Locate the cell with the specified text and output its (X, Y) center coordinate. 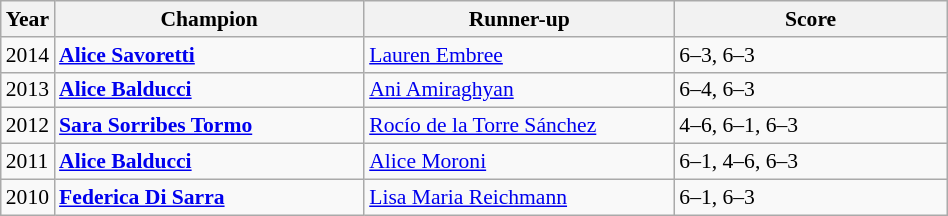
6–3, 6–3 (810, 55)
2011 (28, 162)
Year (28, 19)
6–4, 6–3 (810, 90)
Sara Sorribes Tormo (209, 126)
Rocío de la Torre Sánchez (519, 126)
4–6, 6–1, 6–3 (810, 126)
Alice Moroni (519, 162)
2014 (28, 55)
Federica Di Sarra (209, 197)
2012 (28, 126)
2010 (28, 197)
Champion (209, 19)
Alice Savoretti (209, 55)
6–1, 6–3 (810, 197)
Score (810, 19)
Lisa Maria Reichmann (519, 197)
Lauren Embree (519, 55)
2013 (28, 90)
Ani Amiraghyan (519, 90)
6–1, 4–6, 6–3 (810, 162)
Runner-up (519, 19)
